Return the [x, y] coordinate for the center point of the cell that contains the specified text.  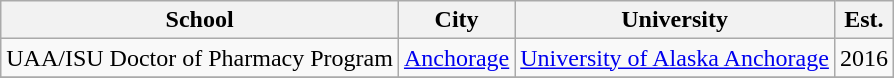
University of Alaska Anchorage [675, 58]
City [456, 20]
2016 [864, 58]
School [200, 20]
University [675, 20]
UAA/ISU Doctor of Pharmacy Program [200, 58]
Est. [864, 20]
Anchorage [456, 58]
